Return the [x, y] coordinate for the center point of the cell that contains the specified text.  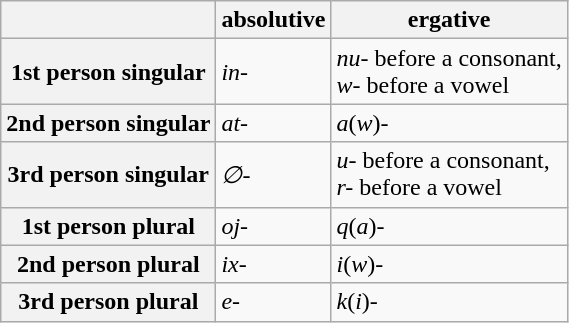
e- [274, 302]
k(i)- [449, 302]
in- [274, 72]
3rd person singular [108, 174]
1st person plural [108, 226]
nu- before a consonant,w- before a vowel [449, 72]
∅- [274, 174]
a(w)- [449, 123]
1st person singular [108, 72]
at- [274, 123]
ix- [274, 264]
i(w)- [449, 264]
q(a)- [449, 226]
2nd person plural [108, 264]
u- before a consonant,r- before a vowel [449, 174]
2nd person singular [108, 123]
oj- [274, 226]
ergative [449, 20]
3rd person plural [108, 302]
absolutive [274, 20]
